Find where the given text appears and provide that cell's center as (X, Y) coordinate. 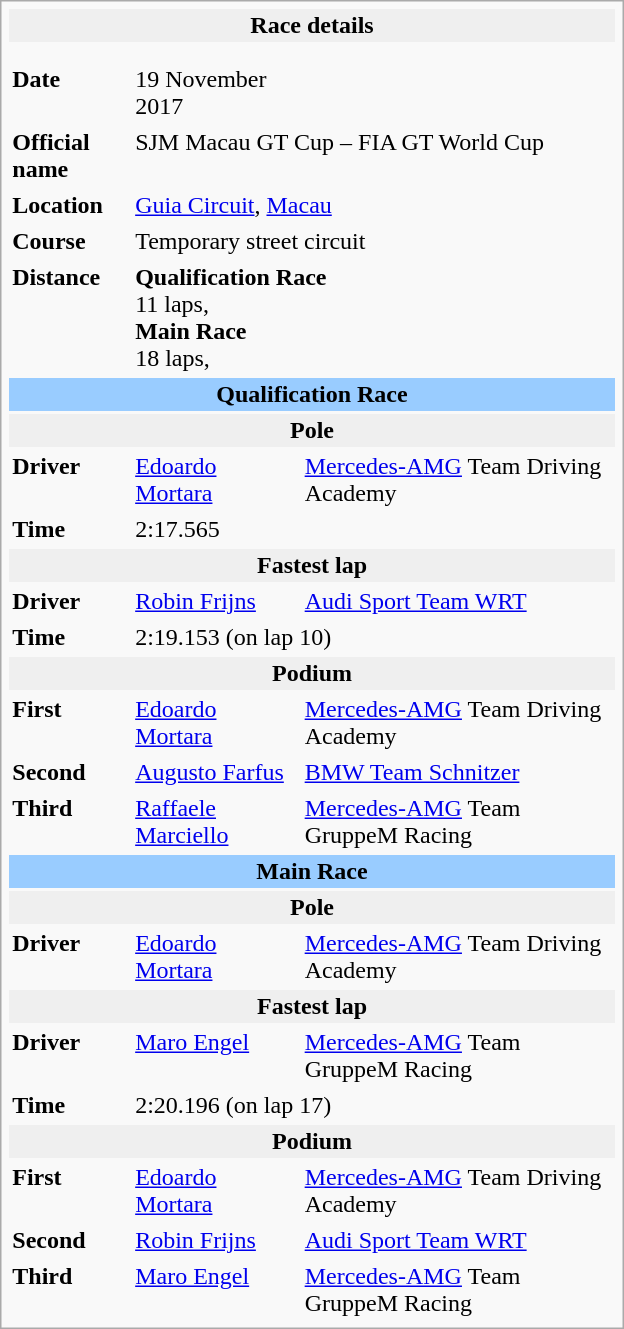
2:20.196 (on lap 17) (374, 1106)
Qualification Race11 laps, Main Race18 laps, (374, 318)
Main Race (312, 872)
19 November 2017 (215, 93)
Race details (312, 26)
Temporary street circuit (374, 242)
Distance (69, 318)
SJM Macau GT Cup – FIA GT World Cup (374, 156)
2:17.565 (374, 530)
Official name (69, 156)
Augusto Farfus (215, 772)
Course (69, 242)
2:19.153 (on lap 10) (374, 638)
Location (69, 206)
BMW Team Schnitzer (458, 772)
Date (69, 93)
Guia Circuit, Macau (374, 206)
Qualification Race (312, 394)
Raffaele Marciello (215, 822)
